Search for the cell housing the specified text and yield its (x, y) center coordinate. 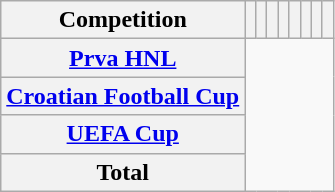
Total (123, 172)
UEFA Cup (123, 134)
Croatian Football Cup (123, 96)
Competition (123, 20)
Prva HNL (123, 58)
